Pinpoint the cell where the given text exists, returning its [X, Y] midpoint coordinate. 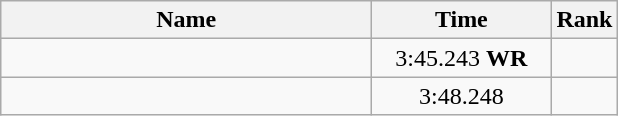
3:45.243 WR [462, 58]
Rank [584, 20]
3:48.248 [462, 96]
Name [186, 20]
Time [462, 20]
